Return (X, Y) of the center of cell containing provided text 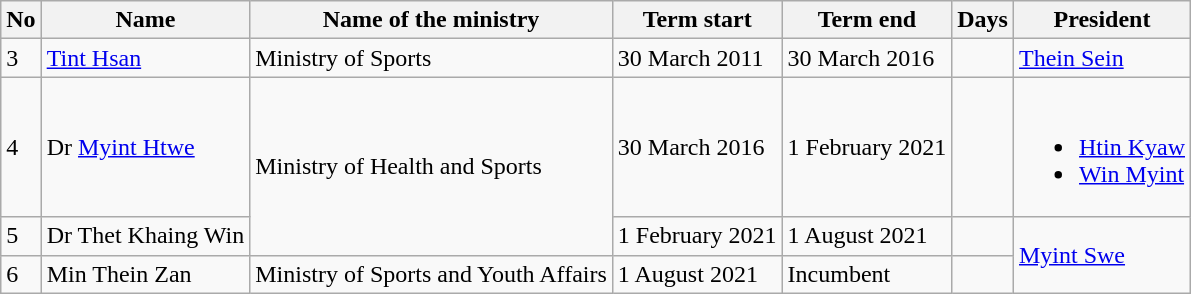
5 (21, 236)
Term end (867, 20)
4 (21, 147)
Dr Myint Htwe (146, 147)
Days (983, 20)
Name (146, 20)
Incumbent (867, 274)
President (1102, 20)
Ministry of Sports and Youth Affairs (432, 274)
Dr Thet Khaing Win (146, 236)
Htin KyawWin Myint (1102, 147)
Tint Hsan (146, 58)
Min Thein Zan (146, 274)
30 March 2011 (697, 58)
Ministry of Sports (432, 58)
Term start (697, 20)
Ministry of Health and Sports (432, 166)
Thein Sein (1102, 58)
Name of the ministry (432, 20)
Myint Swe (1102, 255)
6 (21, 274)
3 (21, 58)
No (21, 20)
